From the cell containing the given text, extract its center point as [X, Y] coordinate. 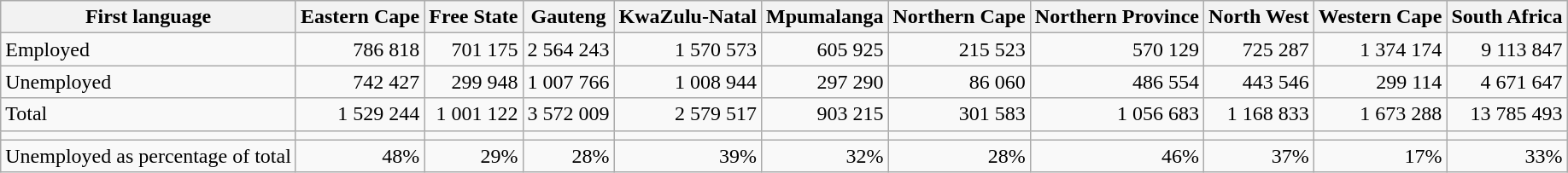
215 523 [959, 49]
3 572 009 [569, 114]
1 529 244 [360, 114]
37% [1259, 156]
903 215 [824, 114]
Unemployed as percentage of total [149, 156]
Free State [473, 17]
North West [1259, 17]
1 673 288 [1380, 114]
KwaZulu-Natal [687, 17]
86 060 [959, 82]
17% [1380, 156]
701 175 [473, 49]
1 056 683 [1117, 114]
First language [149, 17]
299 948 [473, 82]
605 925 [824, 49]
Northern Cape [959, 17]
2 579 517 [687, 114]
48% [360, 156]
299 114 [1380, 82]
1 168 833 [1259, 114]
443 546 [1259, 82]
1 001 122 [473, 114]
Unemployed [149, 82]
South Africa [1507, 17]
39% [687, 156]
297 290 [824, 82]
2 564 243 [569, 49]
1 374 174 [1380, 49]
13 785 493 [1507, 114]
1 570 573 [687, 49]
Gauteng [569, 17]
Mpumalanga [824, 17]
9 113 847 [1507, 49]
46% [1117, 156]
29% [473, 156]
32% [824, 156]
Western Cape [1380, 17]
Employed [149, 49]
Northern Province [1117, 17]
1 008 944 [687, 82]
786 818 [360, 49]
Eastern Cape [360, 17]
742 427 [360, 82]
1 007 766 [569, 82]
486 554 [1117, 82]
Total [149, 114]
725 287 [1259, 49]
4 671 647 [1507, 82]
33% [1507, 156]
570 129 [1117, 49]
301 583 [959, 114]
